Extract the (X, Y) coordinate from the center of the cell holding the provided text.  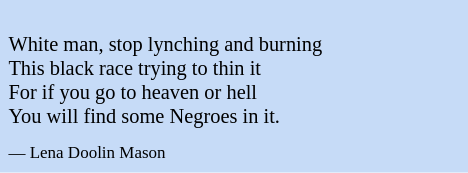
White man, stop lynching and burning This black race trying to thin it For if you go to heaven or hell You will find some Negroes in it. (234, 70)
— Lena Doolin Mason (234, 152)
